Return the (x, y) coordinate for the center point of the cell that contains the specified text.  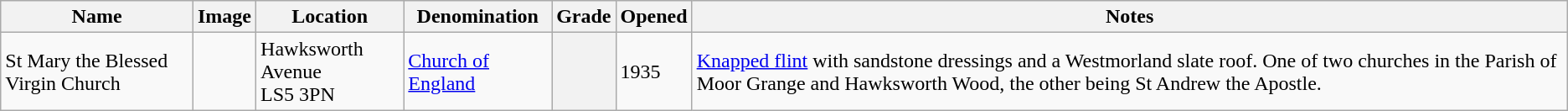
Name (97, 17)
Grade (584, 17)
Church of England (477, 71)
Denomination (477, 17)
St Mary the Blessed Virgin Church (97, 71)
Opened (653, 17)
1935 (653, 71)
Image (224, 17)
Location (330, 17)
Notes (1129, 17)
Hawksworth AvenueLS5 3PN (330, 71)
